Identify which cell holds the provided text, then report its (X, Y) central coordinate. 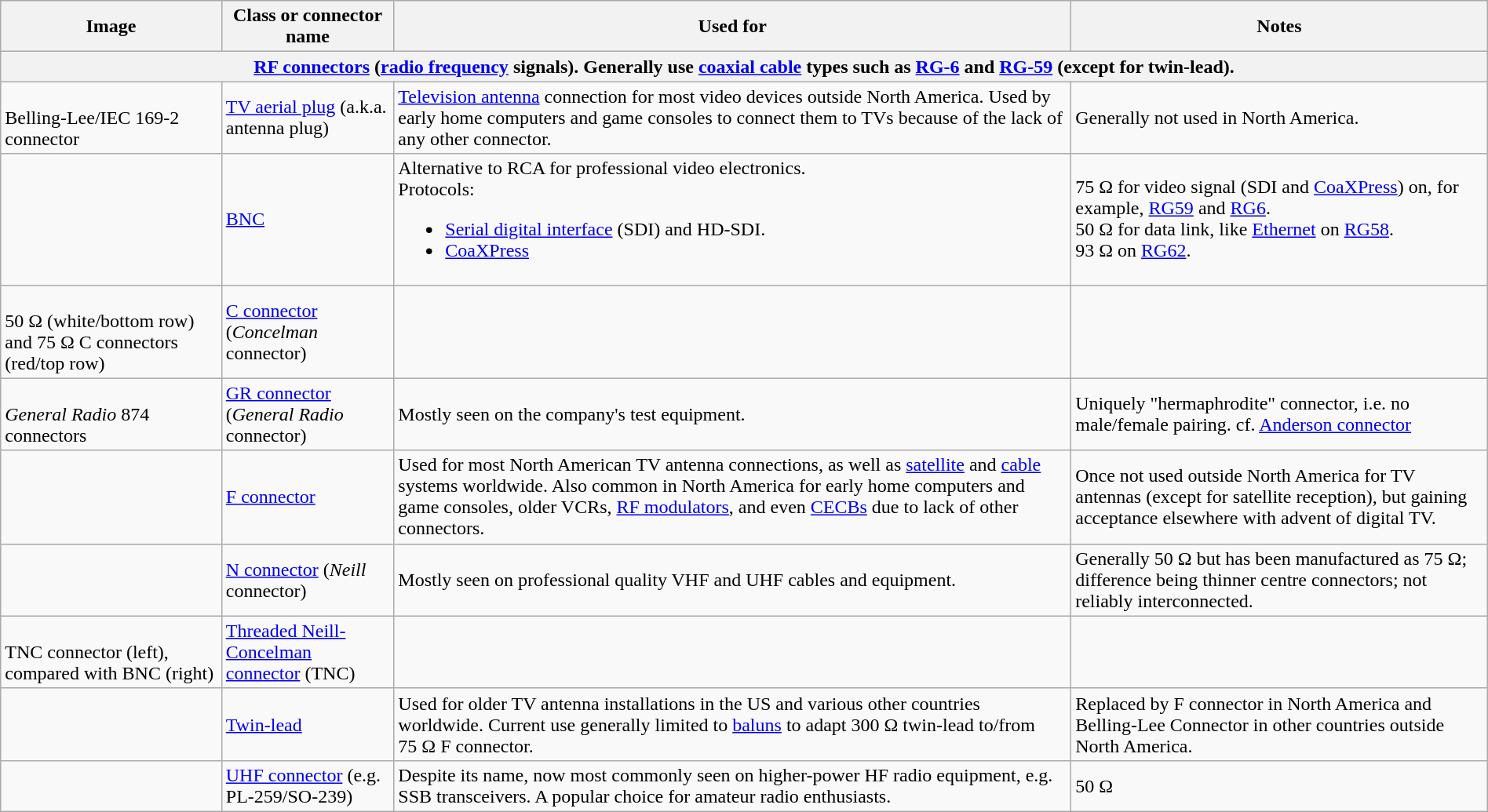
F connector (308, 497)
Mostly seen on professional quality VHF and UHF cables and equipment. (733, 580)
Once not used outside North America for TV antennas (except for satellite reception), but gaining acceptance elsewhere with advent of digital TV. (1279, 497)
Despite its name, now most commonly seen on higher-power HF radio equipment, e.g. SSB transceivers. A popular choice for amateur radio enthusiasts. (733, 786)
GR connector (General Radio connector) (308, 414)
N connector (Neill connector) (308, 580)
Mostly seen on the company's test equipment. (733, 414)
75 Ω for video signal (SDI and CoaXPress) on, for example, RG59 and RG6.50 Ω for data link, like Ethernet on RG58.93 Ω on RG62. (1279, 220)
Belling-Lee/IEC 169-2 connector (111, 118)
RF connectors (radio frequency signals). Generally use coaxial cable types such as RG-6 and RG-59 (except for twin-lead). (744, 67)
Generally 50 Ω but has been manufactured as 75 Ω; difference being thinner centre connectors; not reliably interconnected. (1279, 580)
Replaced by F connector in North America and Belling-Lee Connector in other countries outside North America. (1279, 724)
50 Ω (1279, 786)
TNC connector (left), compared with BNC (right) (111, 652)
Uniquely "hermaphrodite" connector, i.e. no male/female pairing. cf. Anderson connector (1279, 414)
50 Ω (white/bottom row) and 75 Ω C connectors (red/top row) (111, 331)
Notes (1279, 27)
General Radio 874 connectors (111, 414)
BNC (308, 220)
Twin-lead (308, 724)
C connector (Concelman connector) (308, 331)
Image (111, 27)
Used for (733, 27)
UHF connector (e.g. PL-259/SO-239) (308, 786)
Generally not used in North America. (1279, 118)
Threaded Neill-Concelman connector (TNC) (308, 652)
Class or connector name (308, 27)
TV aerial plug (a.k.a. antenna plug) (308, 118)
Alternative to RCA for professional video electronics.Protocols:Serial digital interface (SDI) and HD-SDI.CoaXPress (733, 220)
